Search for the cell housing the specified text and yield its (x, y) center coordinate. 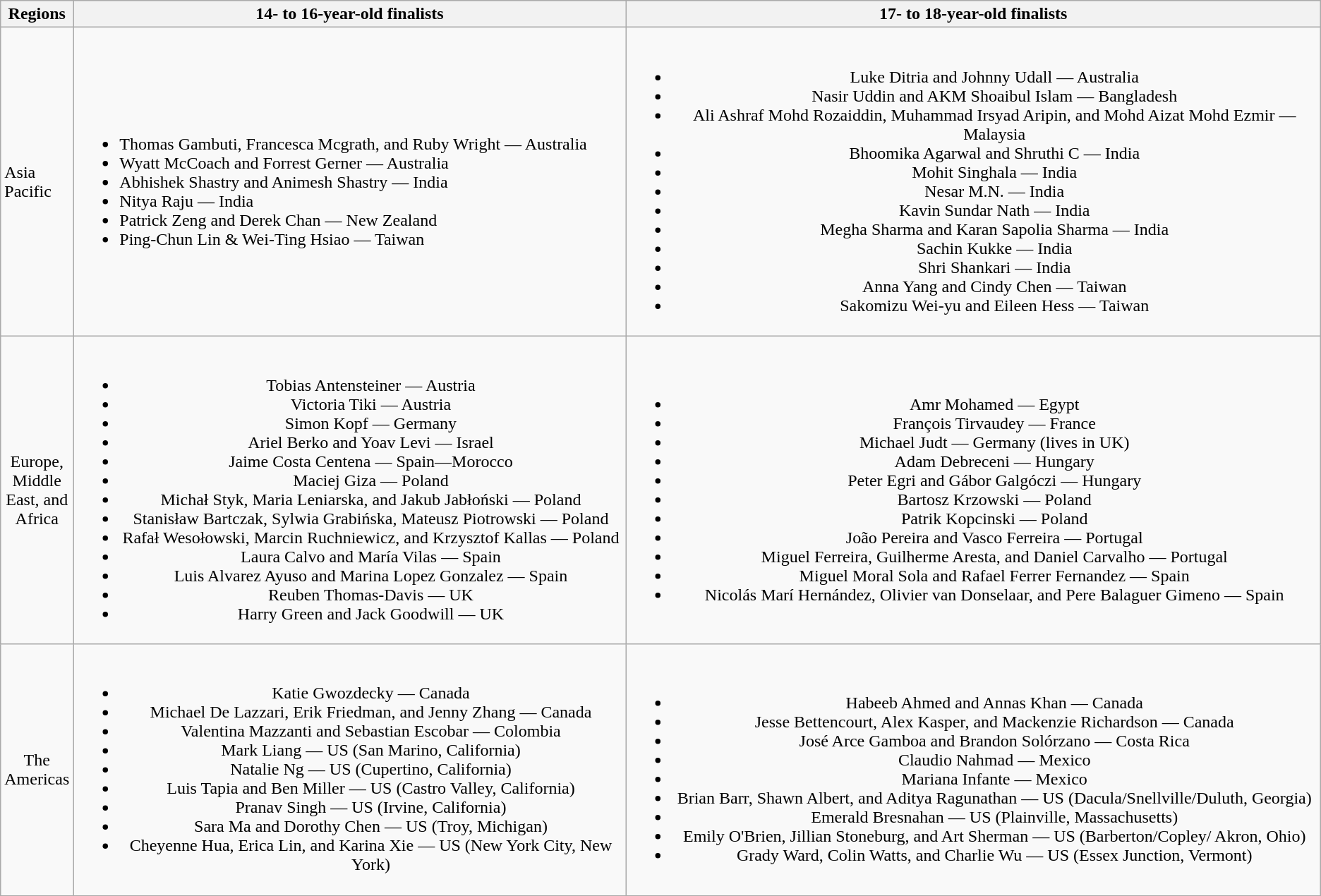
14- to 16-year-old finalists (350, 14)
Europe, Middle East, and Africa (37, 490)
Regions (37, 14)
The Americas (37, 770)
17- to 18-year-old finalists (973, 14)
Asia Pacific (37, 182)
